Search for the cell housing the specified text and yield its [X, Y] center coordinate. 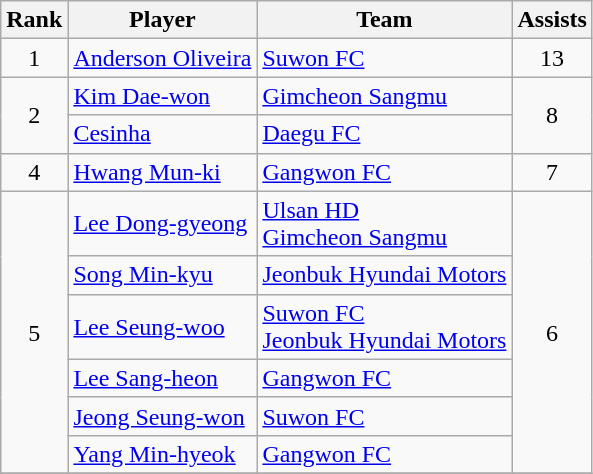
8 [552, 115]
Song Min-kyu [162, 275]
Jeonbuk Hyundai Motors [384, 275]
Cesinha [162, 134]
Hwang Mun-ki [162, 172]
4 [34, 172]
Yang Min-hyeok [162, 454]
Anderson Oliveira [162, 58]
Jeong Seung-won [162, 416]
Kim Dae-won [162, 96]
2 [34, 115]
Lee Sang-heon [162, 378]
6 [552, 332]
Lee Seung-woo [162, 326]
7 [552, 172]
Daegu FC [384, 134]
Team [384, 20]
13 [552, 58]
Rank [34, 20]
1 [34, 58]
Ulsan HDGimcheon Sangmu [384, 224]
Gimcheon Sangmu [384, 96]
Player [162, 20]
Suwon FCJeonbuk Hyundai Motors [384, 326]
5 [34, 332]
Lee Dong-gyeong [162, 224]
Assists [552, 20]
